Determine the (X, Y) coordinate at the center of the cell enclosing the given text.  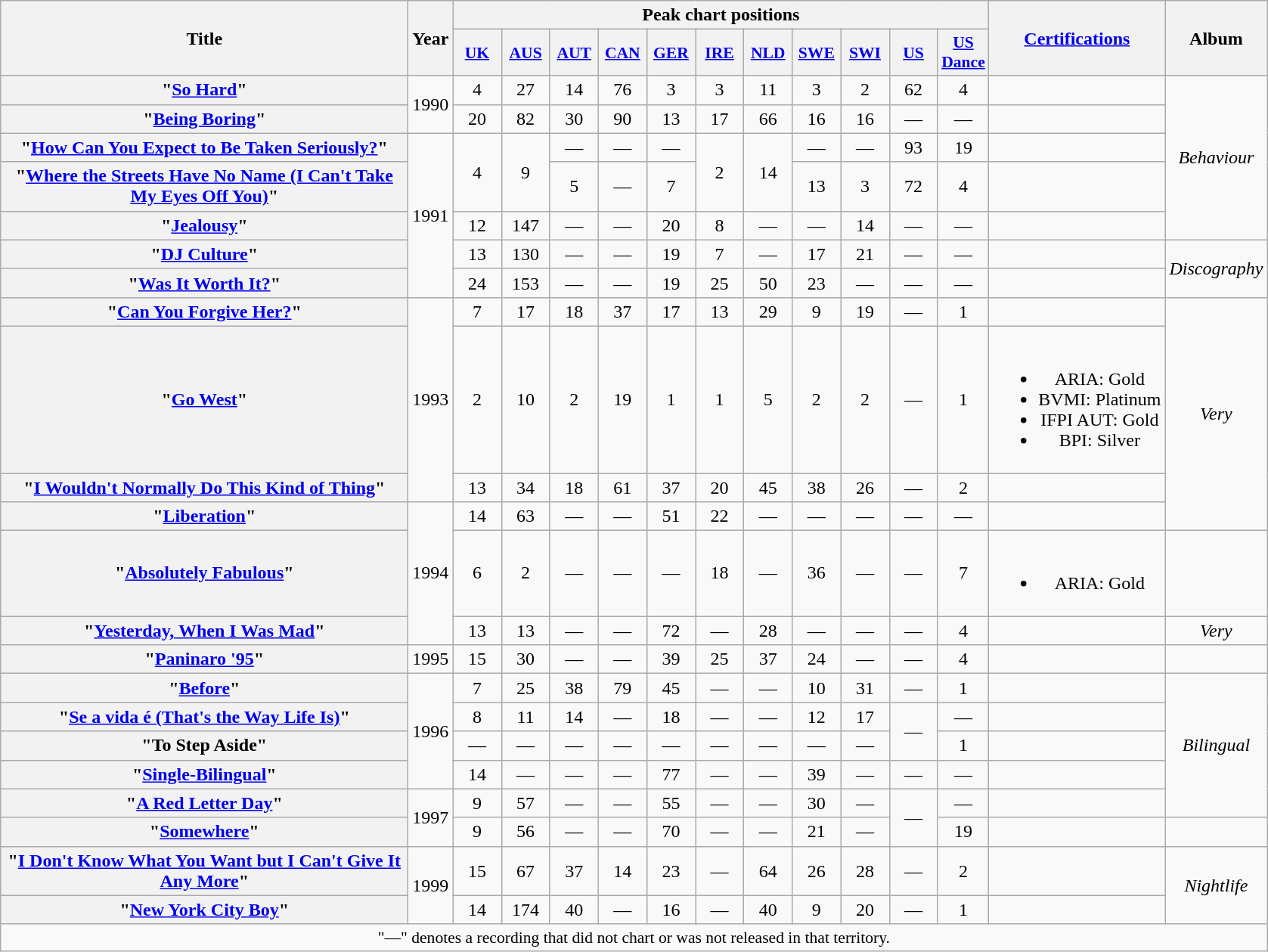
76 (622, 90)
130 (525, 254)
"Absolutely Fabulous" (204, 573)
USDance (963, 53)
"Where the Streets Have No Name (I Can't Take My Eyes Off You)" (204, 186)
6 (477, 573)
55 (671, 803)
IRE (720, 53)
"Jealousy" (204, 225)
GER (671, 53)
"Was It Worth It?" (204, 283)
67 (525, 871)
50 (768, 283)
"Go West" (204, 399)
31 (865, 688)
1995 (431, 659)
36 (817, 573)
64 (768, 871)
1993 (431, 399)
57 (525, 803)
51 (671, 516)
US (913, 53)
29 (768, 312)
AUT (574, 53)
Bilingual (1216, 746)
Certifications (1077, 38)
UK (477, 53)
Album (1216, 38)
"Paninaro '95" (204, 659)
Peak chart positions (721, 15)
1994 (431, 573)
"Somewhere" (204, 832)
Discography (1216, 268)
"New York City Boy" (204, 910)
153 (525, 283)
27 (525, 90)
90 (622, 119)
ARIA: GoldBVMI: PlatinumIFPI AUT: GoldBPI: Silver (1077, 399)
147 (525, 225)
22 (720, 516)
NLD (768, 53)
"I Wouldn't Normally Do This Kind of Thing" (204, 488)
AUS (525, 53)
Year (431, 38)
63 (525, 516)
SWE (817, 53)
"Before" (204, 688)
70 (671, 832)
"Can You Forgive Her?" (204, 312)
1991 (431, 215)
"So Hard" (204, 90)
CAN (622, 53)
"Se a vida é (That's the Way Life Is)" (204, 717)
"Single-Bilingual" (204, 774)
SWI (865, 53)
34 (525, 488)
1999 (431, 885)
"Yesterday, When I Was Mad" (204, 631)
"Being Boring" (204, 119)
77 (671, 774)
Behaviour (1216, 157)
"To Step Aside" (204, 746)
1996 (431, 731)
56 (525, 832)
1990 (431, 104)
174 (525, 910)
ARIA: Gold (1077, 573)
79 (622, 688)
62 (913, 90)
61 (622, 488)
"Liberation" (204, 516)
"A Red Letter Day" (204, 803)
"How Can You Expect to Be Taken Seriously?" (204, 147)
93 (913, 147)
Nightlife (1216, 885)
1997 (431, 817)
66 (768, 119)
"—" denotes a recording that did not chart or was not released in that territory. (634, 938)
"DJ Culture" (204, 254)
82 (525, 119)
Title (204, 38)
"I Don't Know What You Want but I Can't Give It Any More" (204, 871)
